Scan for the cell matching the given text and deliver its (X, Y) coordinate at center. 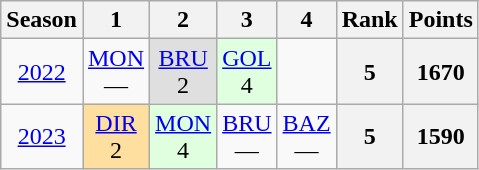
4 (306, 20)
2022 (42, 72)
DIR2 (116, 136)
Season (42, 20)
BAZ— (306, 136)
MON4 (184, 136)
2023 (42, 136)
BRU— (247, 136)
1590 (440, 136)
1 (116, 20)
BRU2 (184, 72)
MON— (116, 72)
1670 (440, 72)
2 (184, 20)
GOL4 (247, 72)
Rank (370, 20)
Points (440, 20)
3 (247, 20)
